Pinpoint the cell where the given text exists, returning its [x, y] midpoint coordinate. 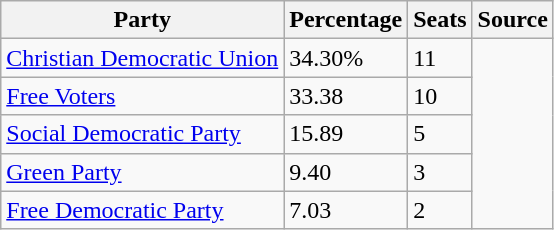
Seats [440, 20]
Social Democratic Party [142, 134]
Percentage [346, 20]
15.89 [346, 134]
11 [440, 58]
33.38 [346, 96]
2 [440, 210]
Green Party [142, 172]
Party [142, 20]
7.03 [346, 210]
34.30% [346, 58]
Source [512, 20]
Free Voters [142, 96]
Christian Democratic Union [142, 58]
Free Democratic Party [142, 210]
5 [440, 134]
3 [440, 172]
10 [440, 96]
9.40 [346, 172]
